Determine the [x, y] coordinate at the center of the cell enclosing the given text.  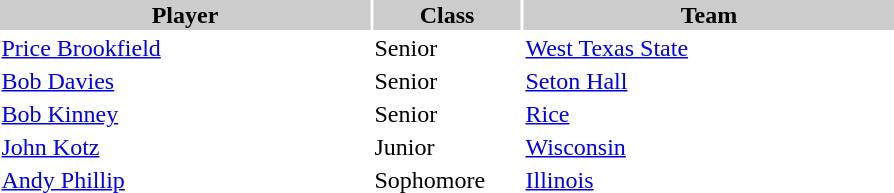
Bob Davies [185, 81]
Seton Hall [709, 81]
Junior [447, 147]
Team [709, 15]
West Texas State [709, 48]
Class [447, 15]
Wisconsin [709, 147]
Price Brookfield [185, 48]
John Kotz [185, 147]
Player [185, 15]
Rice [709, 114]
Bob Kinney [185, 114]
